Determine the (x, y) coordinate at the center of the cell enclosing the given text.  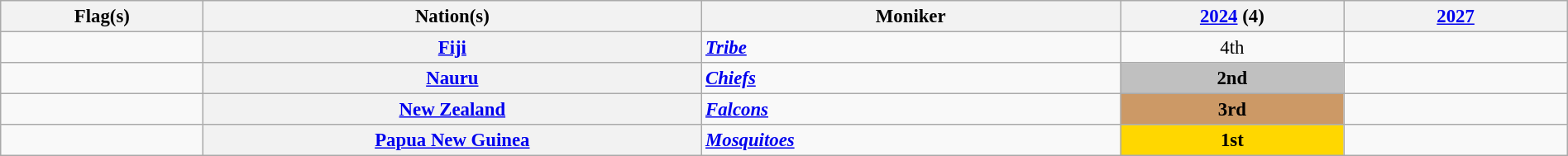
Nauru (452, 78)
Mosquitoes (911, 140)
Flag(s) (103, 17)
Papua New Guinea (452, 140)
Moniker (911, 17)
2027 (1456, 17)
1st (1232, 140)
New Zealand (452, 110)
Nation(s) (452, 17)
2nd (1232, 78)
Tribe (911, 48)
Fiji (452, 48)
Chiefs (911, 78)
Falcons (911, 110)
4th (1232, 48)
2024 (4) (1232, 17)
3rd (1232, 110)
